Capture the cell that displays the provided text and extract its (x, y) central coordinate. 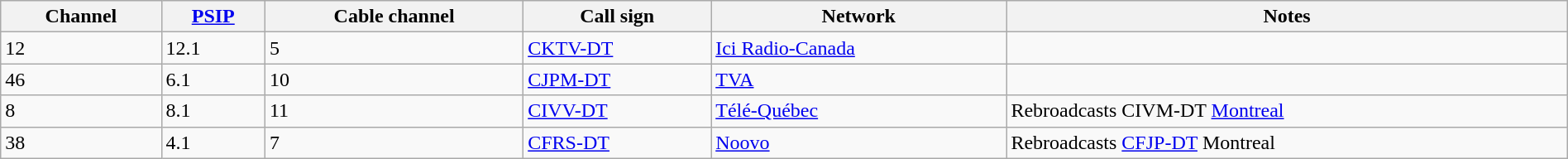
10 (394, 79)
38 (81, 142)
CKTV-DT (617, 48)
7 (394, 142)
Call sign (617, 17)
CFRS-DT (617, 142)
PSIP (213, 17)
12.1 (213, 48)
Rebroadcasts CFJP-DT Montreal (1287, 142)
6.1 (213, 79)
Network (858, 17)
46 (81, 79)
11 (394, 111)
Télé-Québec (858, 111)
Channel (81, 17)
Rebroadcasts CIVM-DT Montreal (1287, 111)
CJPM-DT (617, 79)
Cable channel (394, 17)
12 (81, 48)
8 (81, 111)
8.1 (213, 111)
CIVV-DT (617, 111)
Noovo (858, 142)
TVA (858, 79)
4.1 (213, 142)
5 (394, 48)
Notes (1287, 17)
Ici Radio-Canada (858, 48)
